From the cell containing the given text, extract its center point as (x, y) coordinate. 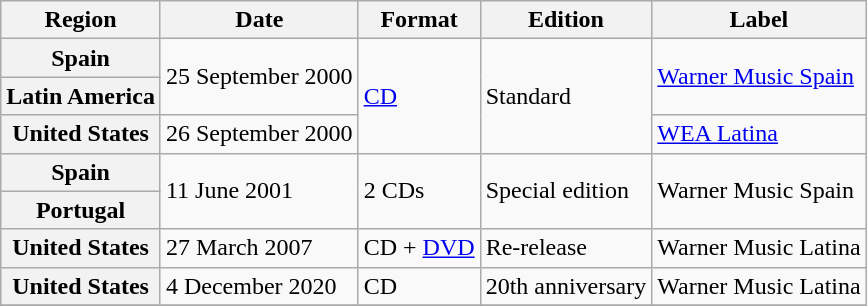
27 March 2007 (259, 248)
Edition (566, 20)
2 CDs (419, 191)
Special edition (566, 191)
4 December 2020 (259, 286)
Standard (566, 96)
26 September 2000 (259, 134)
Format (419, 20)
Region (81, 20)
Label (759, 20)
25 September 2000 (259, 77)
20th anniversary (566, 286)
Portugal (81, 210)
Re-release (566, 248)
11 June 2001 (259, 191)
WEA Latina (759, 134)
CD + DVD (419, 248)
Latin America (81, 96)
Date (259, 20)
